Identify which cell holds the provided text, then report its [x, y] central coordinate. 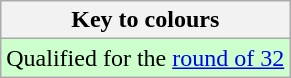
Qualified for the round of 32 [146, 58]
Key to colours [146, 20]
